Detect which cell encompasses the target text, then output its (x, y) center coordinate. 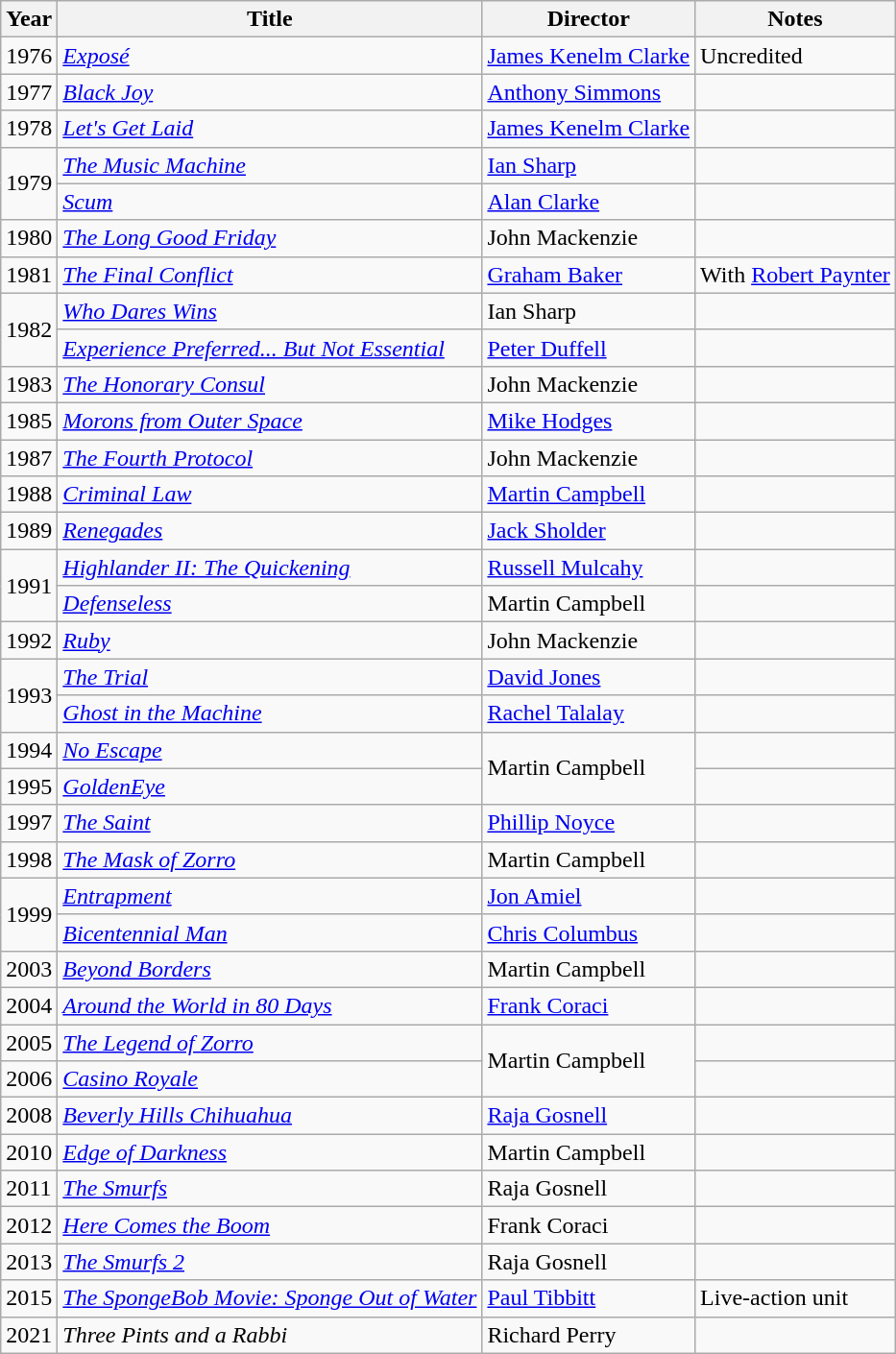
Notes (795, 19)
The Trial (270, 677)
With Robert Paynter (795, 275)
1993 (29, 695)
2004 (29, 1005)
The Final Conflict (270, 275)
Around the World in 80 Days (270, 1005)
The Smurfs 2 (270, 1262)
1981 (29, 275)
1991 (29, 586)
Graham Baker (589, 275)
1976 (29, 56)
2021 (29, 1335)
Ghost in the Machine (270, 713)
Who Dares Wins (270, 311)
Beverly Hills Chihuahua (270, 1116)
2006 (29, 1079)
Renegades (270, 531)
The Music Machine (270, 165)
The Smurfs (270, 1189)
David Jones (589, 677)
2012 (29, 1225)
Peter Duffell (589, 348)
Year (29, 19)
1992 (29, 641)
Live-action unit (795, 1298)
Richard Perry (589, 1335)
GoldenEye (270, 786)
Title (270, 19)
1978 (29, 129)
1979 (29, 183)
1988 (29, 495)
2008 (29, 1116)
Anthony Simmons (589, 92)
Defenseless (270, 604)
The Mask of Zorro (270, 859)
1982 (29, 329)
Edge of Darkness (270, 1152)
Jack Sholder (589, 531)
Casino Royale (270, 1079)
Ruby (270, 641)
Entrapment (270, 896)
1995 (29, 786)
1983 (29, 384)
Uncredited (795, 56)
Bicentennial Man (270, 932)
Mike Hodges (589, 421)
The Saint (270, 823)
Let's Get Laid (270, 129)
The Legend of Zorro (270, 1042)
Russell Mulcahy (589, 568)
The Long Good Friday (270, 238)
Chris Columbus (589, 932)
1998 (29, 859)
The Honorary Consul (270, 384)
Criminal Law (270, 495)
2005 (29, 1042)
2015 (29, 1298)
Here Comes the Boom (270, 1225)
2011 (29, 1189)
2003 (29, 969)
Scum (270, 202)
1987 (29, 458)
1999 (29, 914)
1985 (29, 421)
1989 (29, 531)
Exposé (270, 56)
Morons from Outer Space (270, 421)
The Fourth Protocol (270, 458)
Three Pints and a Rabbi (270, 1335)
Alan Clarke (589, 202)
Experience Preferred... But Not Essential (270, 348)
Director (589, 19)
Highlander II: The Quickening (270, 568)
Phillip Noyce (589, 823)
No Escape (270, 750)
1994 (29, 750)
Beyond Borders (270, 969)
1997 (29, 823)
2013 (29, 1262)
Black Joy (270, 92)
1977 (29, 92)
1980 (29, 238)
Rachel Talalay (589, 713)
Paul Tibbitt (589, 1298)
2010 (29, 1152)
The SpongeBob Movie: Sponge Out of Water (270, 1298)
Jon Amiel (589, 896)
